Return the (x, y) coordinate for the center point of the cell that contains the specified text.  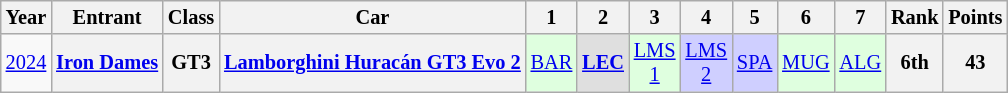
6th (914, 63)
Rank (914, 17)
43 (975, 63)
5 (754, 17)
Entrant (107, 17)
LEC (603, 63)
MUG (806, 63)
GT3 (191, 63)
Points (975, 17)
SPA (754, 63)
1 (552, 17)
Year (26, 17)
2024 (26, 63)
3 (655, 17)
6 (806, 17)
Class (191, 17)
Iron Dames (107, 63)
2 (603, 17)
4 (706, 17)
BAR (552, 63)
ALG (860, 63)
Car (372, 17)
LMS1 (655, 63)
7 (860, 17)
Lamborghini Huracán GT3 Evo 2 (372, 63)
LMS2 (706, 63)
